Search for the cell housing the specified text and yield its (x, y) center coordinate. 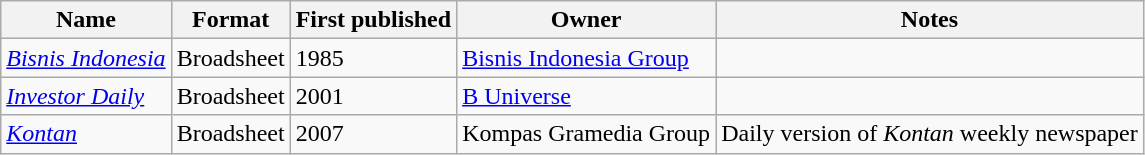
Daily version of Kontan weekly newspaper (930, 134)
Owner (586, 20)
Kompas Gramedia Group (586, 134)
Bisnis Indonesia Group (586, 58)
Kontan (86, 134)
2007 (373, 134)
Investor Daily (86, 96)
Bisnis Indonesia (86, 58)
2001 (373, 96)
Name (86, 20)
1985 (373, 58)
First published (373, 20)
Format (230, 20)
Notes (930, 20)
B Universe (586, 96)
